From the cell containing the given text, extract its center point as [X, Y] coordinate. 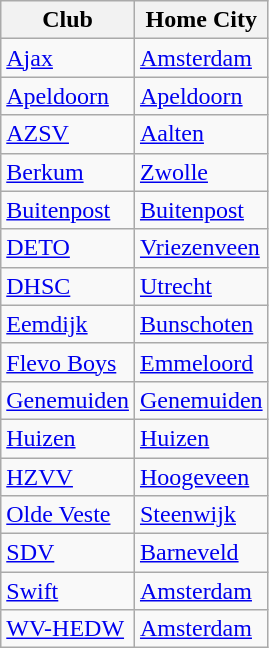
Hoogeveen [201, 477]
Utrecht [201, 286]
Zwolle [201, 172]
HZVV [68, 477]
AZSV [68, 134]
Swift [68, 591]
Emmeloord [201, 362]
Barneveld [201, 553]
SDV [68, 553]
Berkum [68, 172]
Flevo Boys [68, 362]
Olde Veste [68, 515]
Steenwijk [201, 515]
Eemdijk [68, 324]
Club [68, 20]
Aalten [201, 134]
Bunschoten [201, 324]
Vriezenveen [201, 248]
DETO [68, 248]
Ajax [68, 58]
Home City [201, 20]
DHSC [68, 286]
WV-HEDW [68, 629]
